From the cell containing the given text, extract its center point as [x, y] coordinate. 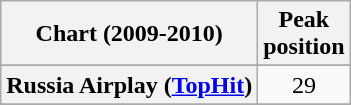
Russia Airplay (TopHit) [130, 85]
29 [304, 85]
Peakposition [304, 34]
Chart (2009-2010) [130, 34]
